From the cell containing the given text, extract its center point as (x, y) coordinate. 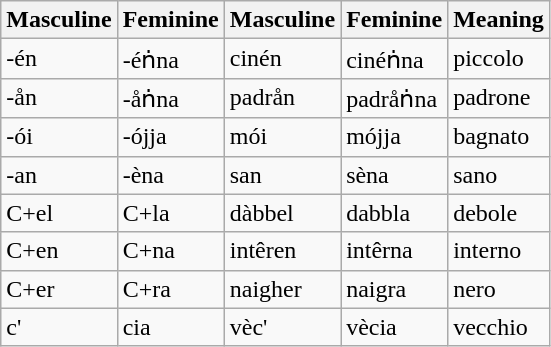
bagnato (499, 137)
padrone (499, 98)
intêren (282, 251)
-éṅna (170, 59)
C+er (59, 289)
-èna (170, 175)
-ójja (170, 137)
sèna (394, 175)
vècia (394, 327)
mójja (394, 137)
Meaning (499, 20)
sano (499, 175)
C+na (170, 251)
nero (499, 289)
mói (282, 137)
-én (59, 59)
intêrna (394, 251)
debole (499, 213)
naigra (394, 289)
cinén (282, 59)
c' (59, 327)
cia (170, 327)
C+ra (170, 289)
-ån (59, 98)
vèc' (282, 327)
C+el (59, 213)
san (282, 175)
padråṅna (394, 98)
padrån (282, 98)
naigher (282, 289)
-ói (59, 137)
C+en (59, 251)
dàbbel (282, 213)
piccolo (499, 59)
C+la (170, 213)
vecchio (499, 327)
-åṅna (170, 98)
interno (499, 251)
dabbla (394, 213)
-an (59, 175)
cinéṅna (394, 59)
